Return the (x, y) coordinate for the center point of the cell that contains the specified text.  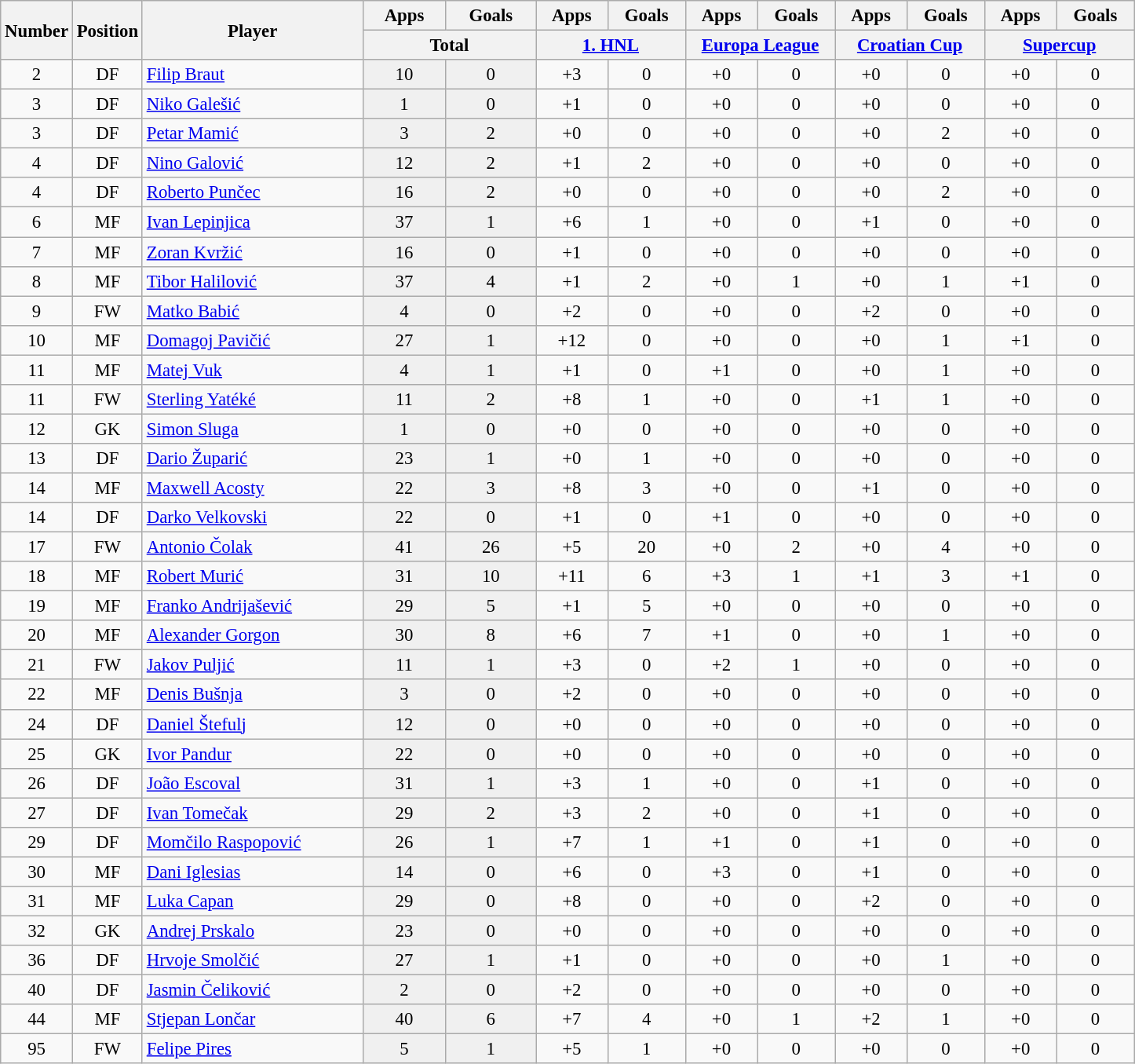
Antonio Čolak (253, 547)
Felipe Pires (253, 1049)
Luka Capan (253, 901)
Matej Vuk (253, 370)
Total (449, 46)
Ivan Tomečak (253, 813)
44 (37, 1019)
Dani Iglesias (253, 872)
Dario Župarić (253, 459)
25 (37, 754)
17 (37, 547)
Domagoj Pavičić (253, 340)
Niko Galešić (253, 104)
Ivan Lepinjica (253, 222)
Player (253, 30)
41 (404, 547)
9 (37, 311)
João Escoval (253, 783)
+12 (572, 340)
Supercup (1060, 46)
Andrej Prskalo (253, 931)
18 (37, 576)
Ivor Pandur (253, 754)
13 (37, 459)
Position (107, 30)
Stjepan Lončar (253, 1019)
19 (37, 606)
Daniel Štefulj (253, 724)
21 (37, 665)
Europa League (760, 46)
Maxwell Acosty (253, 488)
Petar Mamić (253, 133)
Hrvoje Smolčić (253, 960)
Robert Murić (253, 576)
Jasmin Čeliković (253, 990)
Denis Bušnja (253, 695)
Darko Velkovski (253, 517)
Sterling Yatéké (253, 400)
Filip Braut (253, 75)
24 (37, 724)
Tibor Halilović (253, 281)
36 (37, 960)
Simon Sluga (253, 429)
Number (37, 30)
Croatian Cup (911, 46)
1. HNL (611, 46)
Matko Babić (253, 311)
Alexander Gorgon (253, 635)
Jakov Puljić (253, 665)
Franko Andrijašević (253, 606)
Roberto Punčec (253, 192)
+11 (572, 576)
Nino Galović (253, 163)
95 (37, 1049)
32 (37, 931)
Momčilo Raspopović (253, 843)
Zoran Kvržić (253, 252)
